Find where the given text appears and provide that cell's center as (x, y) coordinate. 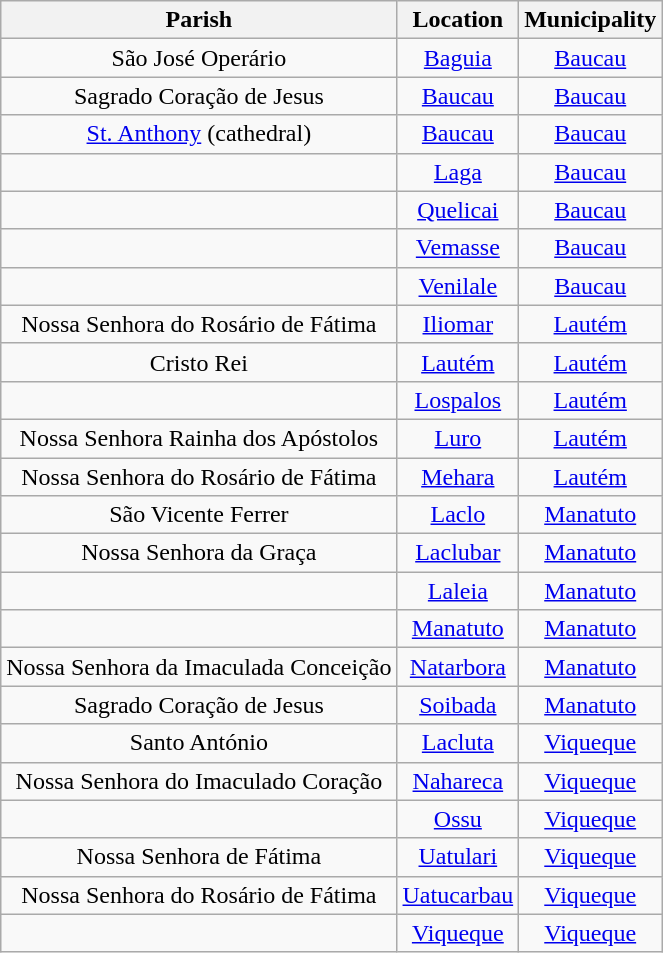
Laleia (458, 591)
Nahareca (458, 781)
Lacluta (458, 743)
Mehara (458, 477)
Natarbora (458, 667)
Laclubar (458, 553)
São Vicente Ferrer (199, 515)
Soibada (458, 705)
Uatulari (458, 857)
St. Anthony (cathedral) (199, 134)
Ossu (458, 819)
Municipality (590, 20)
Lospalos (458, 400)
Laclo (458, 515)
Laga (458, 172)
Cristo Rei (199, 362)
Uatucarbau (458, 895)
Luro (458, 438)
Venilale (458, 286)
Quelicai (458, 210)
Parish (199, 20)
São José Operário (199, 58)
Nossa Senhora da Graça (199, 553)
Nossa Senhora da Imaculada Conceição (199, 667)
Location (458, 20)
Iliomar (458, 324)
Nossa Senhora de Fátima (199, 857)
Baguia (458, 58)
Nossa Senhora Rainha dos Apóstolos (199, 438)
Santo António (199, 743)
Vemasse (458, 248)
Nossa Senhora do Imaculado Coração (199, 781)
